For the text-containing cell, return its midpoint in (x, y) coordinate format. 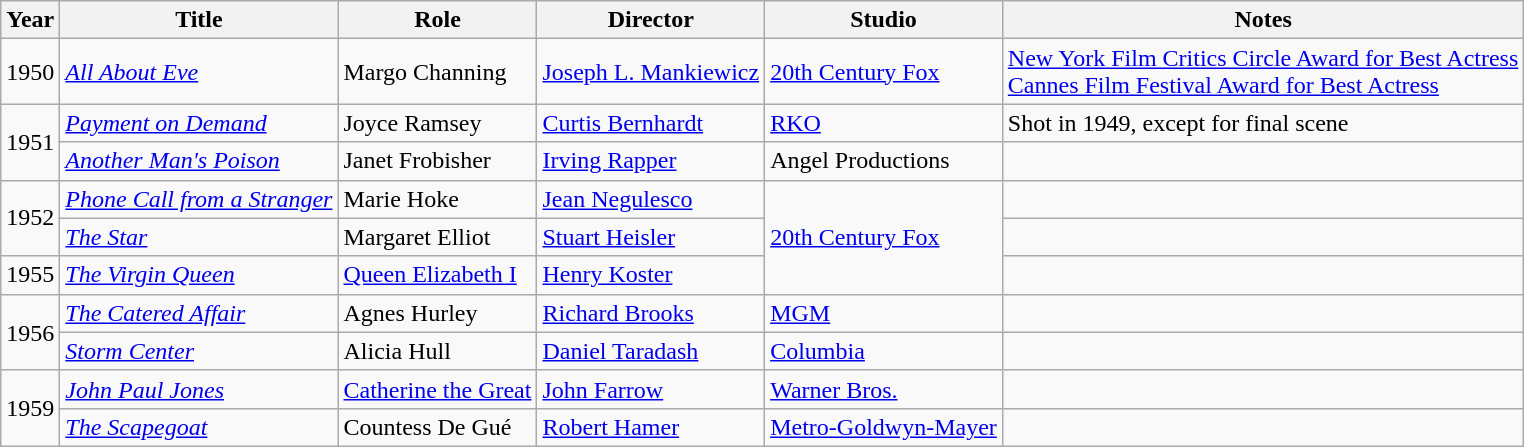
Shot in 1949, except for final scene (1262, 123)
Title (199, 20)
Daniel Taradash (651, 351)
The Catered Affair (199, 313)
1951 (30, 142)
RKO (884, 123)
Agnes Hurley (438, 313)
Marie Hoke (438, 199)
Director (651, 20)
Countess De Gué (438, 427)
Margaret Elliot (438, 237)
Another Man's Poison (199, 161)
Catherine the Great (438, 389)
Queen Elizabeth I (438, 275)
Payment on Demand (199, 123)
The Virgin Queen (199, 275)
All About Eve (199, 72)
Henry Koster (651, 275)
MGM (884, 313)
New York Film Critics Circle Award for Best Actress Cannes Film Festival Award for Best Actress (1262, 72)
John Farrow (651, 389)
Joyce Ramsey (438, 123)
Irving Rapper (651, 161)
1955 (30, 275)
Year (30, 20)
The Star (199, 237)
The Scapegoat (199, 427)
Margo Channing (438, 72)
1950 (30, 72)
1956 (30, 332)
Janet Frobisher (438, 161)
1959 (30, 408)
Warner Bros. (884, 389)
Stuart Heisler (651, 237)
Storm Center (199, 351)
1952 (30, 218)
Phone Call from a Stranger (199, 199)
Alicia Hull (438, 351)
Richard Brooks (651, 313)
Studio (884, 20)
Joseph L. Mankiewicz (651, 72)
Role (438, 20)
Robert Hamer (651, 427)
Jean Negulesco (651, 199)
John Paul Jones (199, 389)
Metro-Goldwyn-Mayer (884, 427)
Angel Productions (884, 161)
Curtis Bernhardt (651, 123)
Notes (1262, 20)
Columbia (884, 351)
